Return [x, y] of the center of cell containing provided text 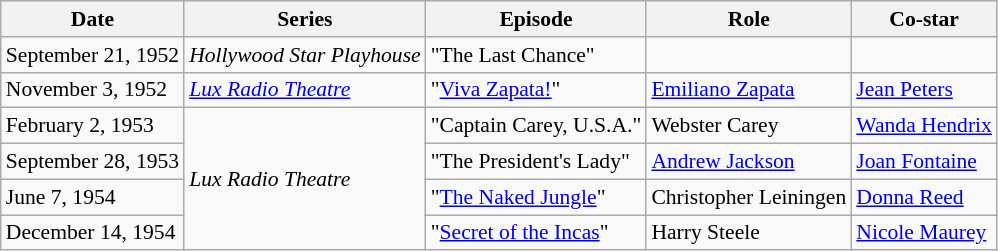
June 7, 1954 [92, 197]
"Captain Carey, U.S.A." [536, 126]
"The Last Chance" [536, 55]
Co-star [924, 19]
Nicole Maurey [924, 233]
Donna Reed [924, 197]
Christopher Leiningen [748, 197]
Wanda Hendrix [924, 126]
November 3, 1952 [92, 90]
Series [305, 19]
February 2, 1953 [92, 126]
Webster Carey [748, 126]
September 21, 1952 [92, 55]
Emiliano Zapata [748, 90]
Andrew Jackson [748, 162]
"The President's Lady" [536, 162]
Episode [536, 19]
Joan Fontaine [924, 162]
Harry Steele [748, 233]
December 14, 1954 [92, 233]
September 28, 1953 [92, 162]
Date [92, 19]
Jean Peters [924, 90]
Hollywood Star Playhouse [305, 55]
"The Naked Jungle" [536, 197]
"Viva Zapata!" [536, 90]
Role [748, 19]
"Secret of the Incas" [536, 233]
